Capture the cell that displays the provided text and extract its (x, y) central coordinate. 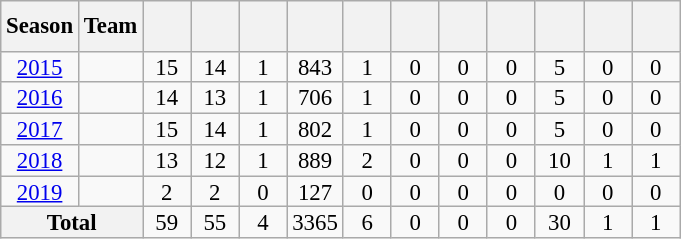
3365 (315, 222)
10 (559, 160)
6 (367, 222)
4 (263, 222)
843 (315, 66)
127 (315, 192)
2015 (40, 66)
2017 (40, 130)
12 (215, 160)
Season (40, 26)
889 (315, 160)
Total (72, 222)
2016 (40, 98)
30 (559, 222)
55 (215, 222)
802 (315, 130)
706 (315, 98)
2019 (40, 192)
Team (110, 26)
2018 (40, 160)
59 (167, 222)
